Identify which cell holds the provided text, then report its (x, y) central coordinate. 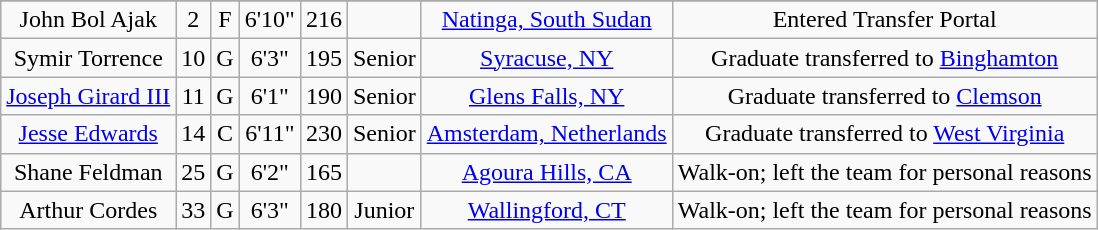
Wallingford, CT (546, 210)
Arthur Cordes (88, 210)
6'11" (270, 134)
Joseph Girard III (88, 96)
Graduate transferred to Binghamton (884, 58)
6'10" (270, 20)
6'1" (270, 96)
195 (324, 58)
2 (194, 20)
14 (194, 134)
Symir Torrence (88, 58)
216 (324, 20)
John Bol Ajak (88, 20)
Graduate transferred to West Virginia (884, 134)
C (225, 134)
180 (324, 210)
Syracuse, NY (546, 58)
230 (324, 134)
10 (194, 58)
33 (194, 210)
25 (194, 172)
Jesse Edwards (88, 134)
Shane Feldman (88, 172)
190 (324, 96)
Junior (384, 210)
Glens Falls, NY (546, 96)
165 (324, 172)
F (225, 20)
Graduate transferred to Clemson (884, 96)
Agoura Hills, CA (546, 172)
Entered Transfer Portal (884, 20)
11 (194, 96)
Amsterdam, Netherlands (546, 134)
6'2" (270, 172)
Natinga, South Sudan (546, 20)
